Return the (X, Y) coordinate for the center point of the cell that contains the specified text.  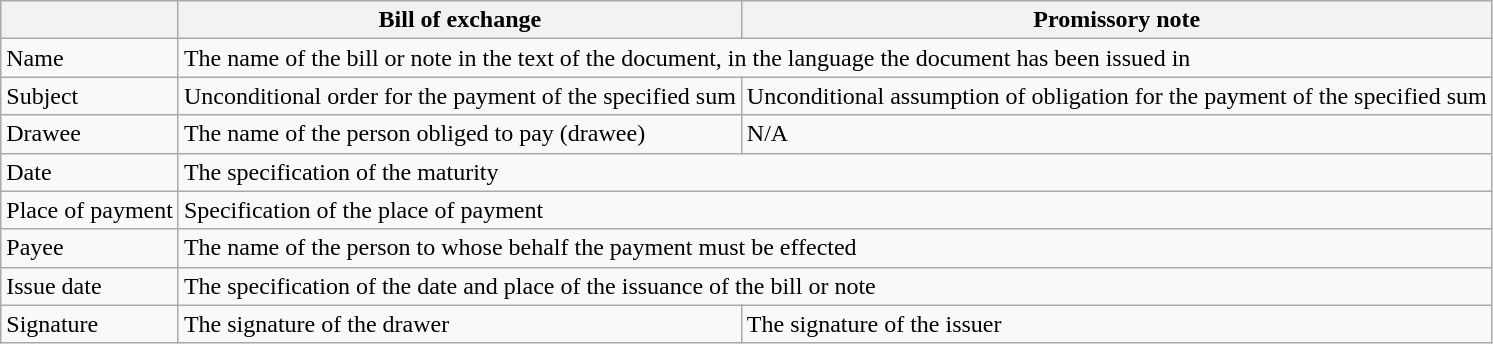
Promissory note (1116, 20)
Signature (90, 324)
Drawee (90, 134)
The name of the bill or note in the text of the document, in the language the document has been issued in (835, 58)
The signature of the drawer (460, 324)
The name of the person obliged to pay (drawee) (460, 134)
Unconditional assumption of obligation for the payment of the specified sum (1116, 96)
Date (90, 172)
Specification of the place of payment (835, 210)
The name of the person to whose behalf the payment must be effected (835, 248)
The signature of the issuer (1116, 324)
The specification of the date and place of the issuance of the bill or note (835, 286)
Bill of exchange (460, 20)
Issue date (90, 286)
Subject (90, 96)
Payee (90, 248)
Unconditional order for the payment of the specified sum (460, 96)
Name (90, 58)
The specification of the maturity (835, 172)
N/A (1116, 134)
Place of payment (90, 210)
